Extract the (X, Y) coordinate from the center of the cell holding the provided text.  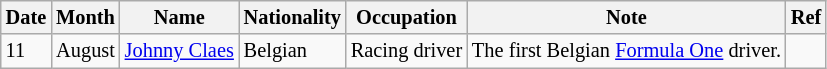
Nationality (292, 17)
Date (26, 17)
August (86, 51)
Belgian (292, 51)
Ref (806, 17)
Note (626, 17)
Occupation (406, 17)
Month (86, 17)
Name (180, 17)
Johnny Claes (180, 51)
The first Belgian Formula One driver. (626, 51)
11 (26, 51)
Racing driver (406, 51)
